Output the (x, y) coordinate of the center of the cell containing the given text.  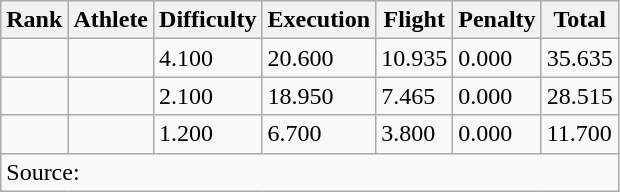
Athlete (111, 20)
3.800 (414, 134)
Difficulty (208, 20)
1.200 (208, 134)
Total (580, 20)
Rank (34, 20)
10.935 (414, 58)
11.700 (580, 134)
6.700 (319, 134)
35.635 (580, 58)
Execution (319, 20)
Flight (414, 20)
28.515 (580, 96)
7.465 (414, 96)
20.600 (319, 58)
18.950 (319, 96)
Penalty (497, 20)
4.100 (208, 58)
Source: (310, 172)
2.100 (208, 96)
